Identify which cell holds the provided text, then report its (x, y) central coordinate. 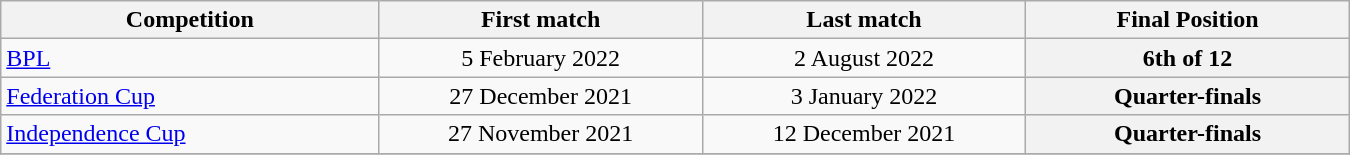
3 January 2022 (864, 96)
27 November 2021 (540, 134)
27 December 2021 (540, 96)
12 December 2021 (864, 134)
5 February 2022 (540, 58)
First match (540, 20)
2 August 2022 (864, 58)
Independence Cup (190, 134)
6th of 12 (1188, 58)
Federation Cup (190, 96)
Competition (190, 20)
BPL (190, 58)
Last match (864, 20)
Final Position (1188, 20)
